Locate the cell with the specified text and output its (x, y) center coordinate. 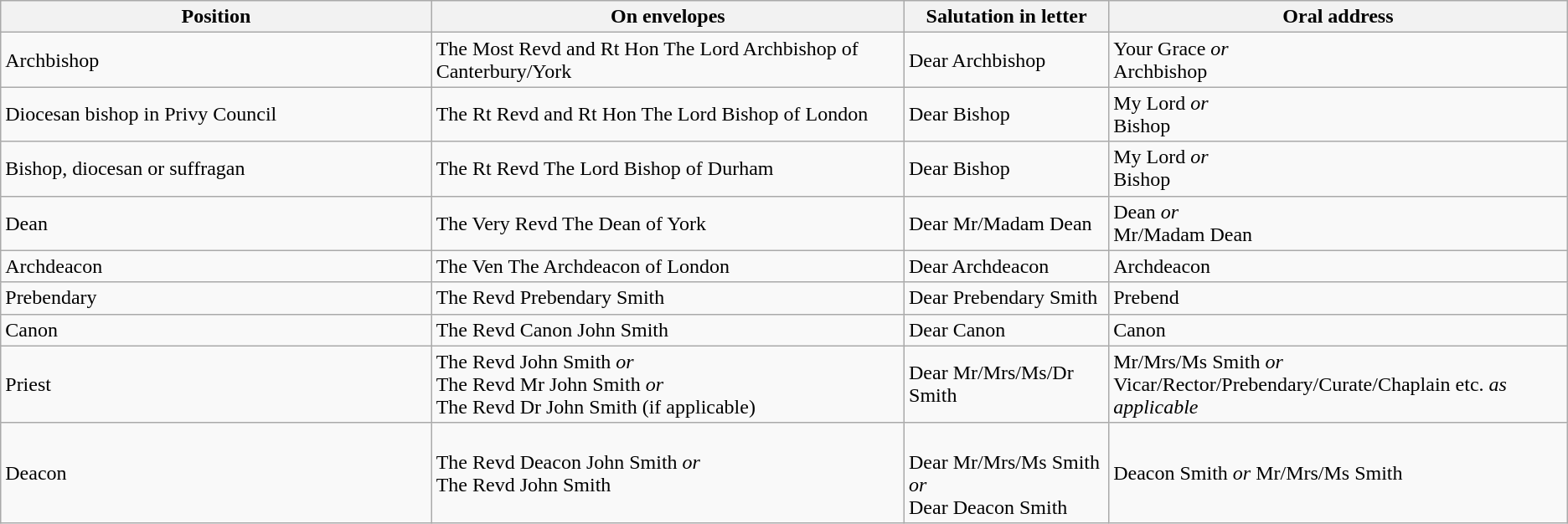
Dean (216, 223)
Deacon (216, 472)
Oral address (1338, 17)
Dear Archdeacon (1007, 266)
The Revd Deacon John Smith or The Revd John Smith (668, 472)
The Rt Revd The Lord Bishop of Durham (668, 169)
Bishop, diocesan or suffragan (216, 169)
Priest (216, 384)
Position (216, 17)
The Revd Canon John Smith (668, 330)
Salutation in letter (1007, 17)
The Very Revd The Dean of York (668, 223)
The Revd John Smith or The Revd Mr John Smith or The Revd Dr John Smith (if applicable) (668, 384)
Deacon Smith or Mr/Mrs/Ms Smith (1338, 472)
Prebend (1338, 298)
The Rt Revd and Rt Hon The Lord Bishop of London (668, 114)
Dear Mr/Madam Dean (1007, 223)
The Ven The Archdeacon of London (668, 266)
Dean orMr/Madam Dean (1338, 223)
Archbishop (216, 60)
Dear Mr/Mrs/Ms Smith orDear Deacon Smith (1007, 472)
Diocesan bishop in Privy Council (216, 114)
Dear Prebendary Smith (1007, 298)
My Lord orBishop (1338, 169)
The Most Revd and Rt Hon The Lord Archbishop of Canterbury/York (668, 60)
On envelopes (668, 17)
Dear Mr/Mrs/Ms/Dr Smith (1007, 384)
Your Grace orArchbishop (1338, 60)
Dear Canon (1007, 330)
Prebendary (216, 298)
The Revd Prebendary Smith (668, 298)
My Lord or Bishop (1338, 114)
Mr/Mrs/Ms Smith orVicar/Rector/Prebendary/Curate/Chaplain etc. as applicable (1338, 384)
Dear Archbishop (1007, 60)
